From the cell containing the given text, extract its center point as [x, y] coordinate. 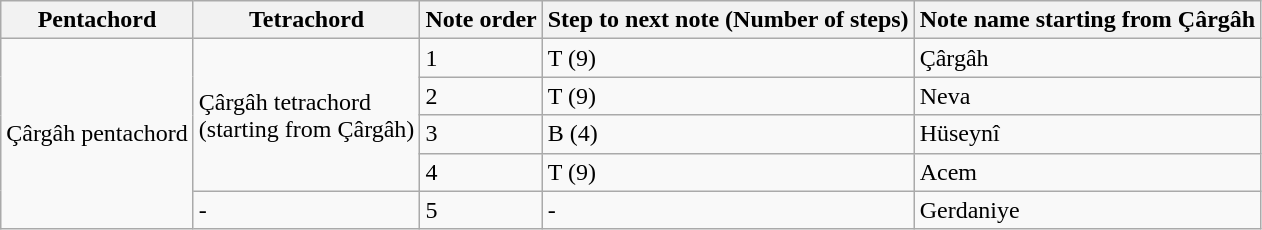
Tetrachord [306, 20]
Pentachord [98, 20]
Neva [1088, 96]
5 [481, 210]
Note order [481, 20]
1 [481, 58]
3 [481, 134]
Note name starting from Çârgâh [1088, 20]
Gerdaniye [1088, 210]
Çârgâh [1088, 58]
Çârgâh pentachord [98, 134]
Acem [1088, 172]
2 [481, 96]
Çârgâh tetrachord(starting from Çârgâh) [306, 115]
4 [481, 172]
Step to next note (Number of steps) [728, 20]
Hüseynî [1088, 134]
B (4) [728, 134]
